Pinpoint the cell where the given text exists, returning its (X, Y) midpoint coordinate. 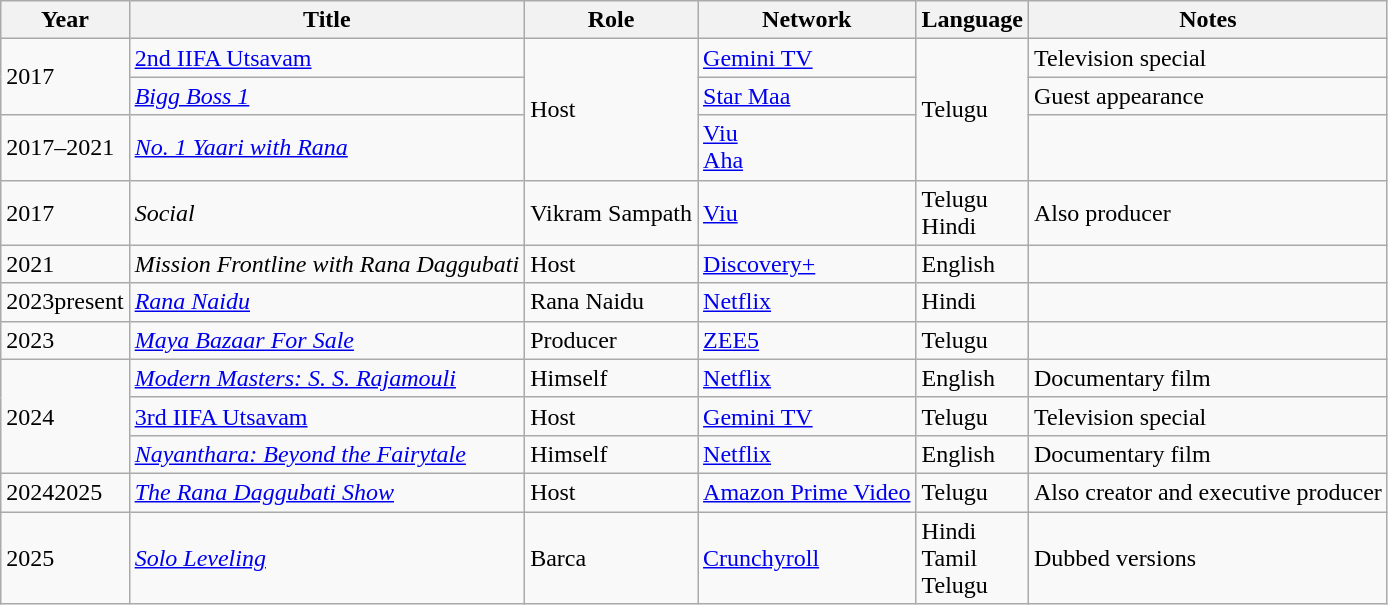
The Rana Daggubati Show (327, 492)
Language (972, 20)
Hindi (972, 302)
Notes (1208, 20)
HindiTamilTelugu (972, 558)
2nd IIFA Utsavam (327, 58)
Crunchyroll (807, 558)
TeluguHindi (972, 212)
Producer (612, 340)
ViuAha (807, 148)
Vikram Sampath (612, 212)
Social (327, 212)
Modern Masters: S. S. Rajamouli (327, 378)
Star Maa (807, 96)
Maya Bazaar For Sale (327, 340)
2021 (65, 264)
Role (612, 20)
2023 (65, 340)
Network (807, 20)
ZEE5 (807, 340)
Mission Frontline with Rana Daggubati (327, 264)
3rd IIFA Utsavam (327, 416)
Bigg Boss 1 (327, 96)
Nayanthara: Beyond the Fairytale (327, 454)
No. 1 Yaari with Rana (327, 148)
Discovery+ (807, 264)
Barca (612, 558)
20242025 (65, 492)
Solo Leveling (327, 558)
2017–2021 (65, 148)
Also creator and executive producer (1208, 492)
Title (327, 20)
2023present (65, 302)
Year (65, 20)
2024 (65, 416)
Viu (807, 212)
2025 (65, 558)
Also producer (1208, 212)
Amazon Prime Video (807, 492)
Dubbed versions (1208, 558)
Guest appearance (1208, 96)
